Determine the [X, Y] coordinate at the center of the cell enclosing the given text.  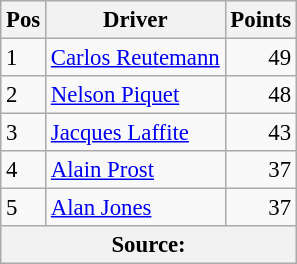
Driver [136, 20]
4 [24, 170]
Pos [24, 20]
Jacques Laffite [136, 133]
Alan Jones [136, 208]
2 [24, 95]
Alain Prost [136, 170]
3 [24, 133]
Carlos Reutemann [136, 58]
48 [260, 95]
43 [260, 133]
1 [24, 58]
Nelson Piquet [136, 95]
49 [260, 58]
Source: [149, 245]
Points [260, 20]
5 [24, 208]
